Locate the cell with the specified text and output its [X, Y] center coordinate. 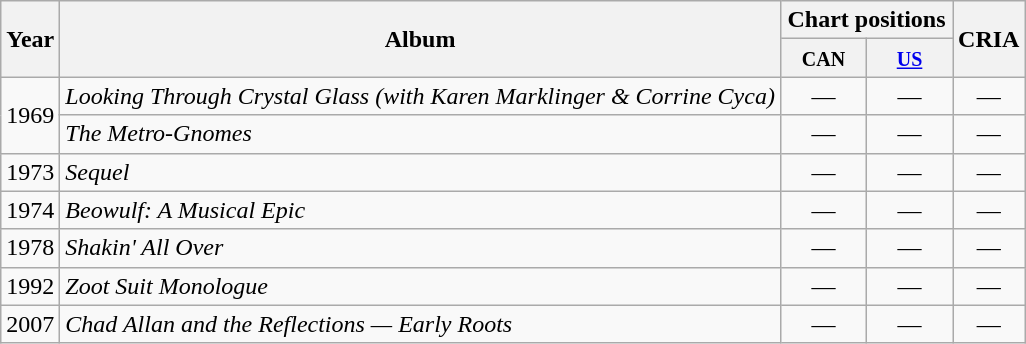
1974 [30, 210]
1992 [30, 286]
Zoot Suit Monologue [420, 286]
CRIA [989, 39]
CAN [823, 58]
The Metro-Gnomes [420, 134]
Chad Allan and the Reflections — Early Roots [420, 324]
1969 [30, 115]
US [910, 58]
Looking Through Crystal Glass (with Karen Marklinger & Corrine Cyca) [420, 96]
Year [30, 39]
Sequel [420, 172]
2007 [30, 324]
Beowulf: A Musical Epic [420, 210]
Shakin' All Over [420, 248]
Album [420, 39]
1973 [30, 172]
1978 [30, 248]
Chart positions [866, 20]
